Capture the cell that displays the provided text and extract its [X, Y] central coordinate. 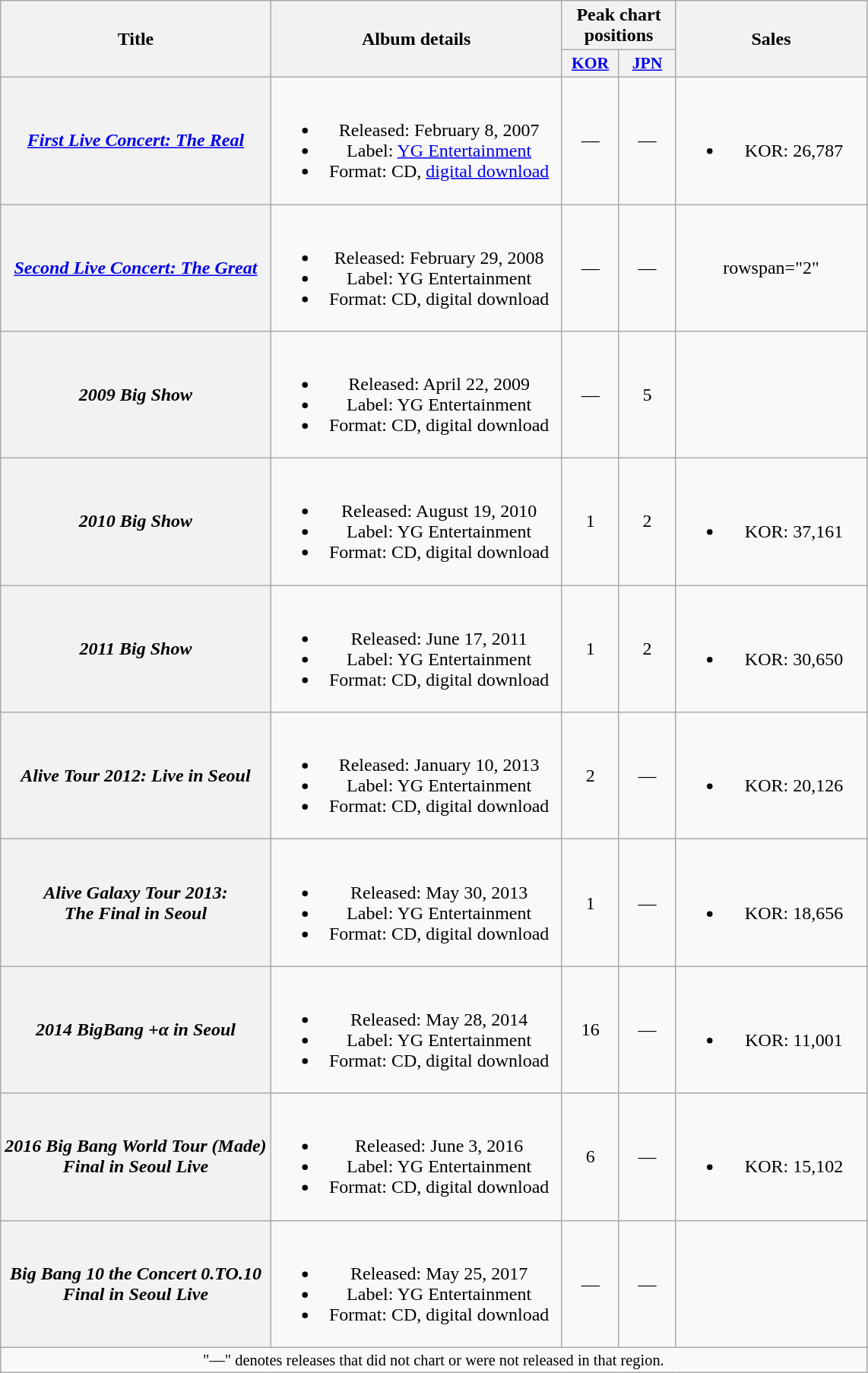
KOR: 18,656 [771, 903]
Alive Galaxy Tour 2013: The Final in Seoul [135, 903]
JPN [648, 64]
KOR: 26,787 [771, 140]
Album details [417, 40]
16 [590, 1029]
Released: February 8, 2007Label: YG EntertainmentFormat: CD, digital download [417, 140]
KOR: 20,126 [771, 775]
Peak chart positions [619, 26]
Released: June 3, 2016Label: YG EntertainmentFormat: CD, digital download [417, 1157]
KOR: 30,650 [771, 649]
2010 Big Show [135, 522]
Released: May 25, 2017Label: YG EntertainmentFormat: CD, digital download [417, 1283]
First Live Concert: The Real [135, 140]
5 [648, 395]
Second Live Concert: The Great [135, 268]
"—" denotes releases that did not chart or were not released in that region. [433, 1360]
Big Bang 10 the Concert 0.TO.10 Final in Seoul Live [135, 1283]
Released: August 19, 2010Label: YG EntertainmentFormat: CD, digital download [417, 522]
KOR: 37,161 [771, 522]
Alive Tour 2012: Live in Seoul [135, 775]
Title [135, 40]
Released: June 17, 2011Label: YG EntertainmentFormat: CD, digital download [417, 649]
Released: January 10, 2013Label: YG EntertainmentFormat: CD, digital download [417, 775]
Released: May 28, 2014Label: YG EntertainmentFormat: CD, digital download [417, 1029]
Released: May 30, 2013Label: YG EntertainmentFormat: CD, digital download [417, 903]
KOR: 15,102 [771, 1157]
2016 Big Bang World Tour (Made) Final in Seoul Live [135, 1157]
Released: February 29, 2008Label: YG EntertainmentFormat: CD, digital download [417, 268]
rowspan="2" [771, 268]
6 [590, 1157]
2014 BigBang +α in Seoul [135, 1029]
Released: April 22, 2009Label: YG EntertainmentFormat: CD, digital download [417, 395]
Sales [771, 40]
KOR [590, 64]
KOR: 11,001 [771, 1029]
2011 Big Show [135, 649]
2009 Big Show [135, 395]
